For the text-containing cell, return its midpoint in (X, Y) coordinate format. 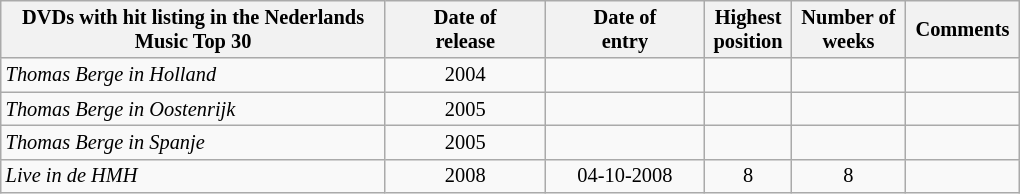
Number of weeks (848, 30)
Live in de HMH (194, 176)
Highest position (748, 30)
Date ofentry (625, 30)
Date ofrelease (465, 30)
Thomas Berge in Oostenrijk (194, 109)
2004 (465, 75)
Comments (962, 30)
04-10-2008 (625, 176)
Thomas Berge in Holland (194, 75)
2008 (465, 176)
Thomas Berge in Spanje (194, 143)
DVDs with hit listing in the Nederlands Music Top 30 (194, 30)
